Return the [x, y] coordinate for the center point of the cell that contains the specified text.  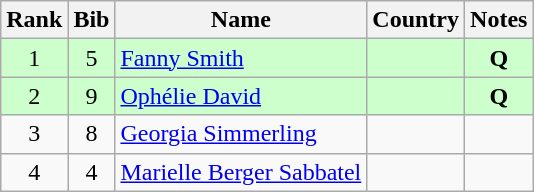
1 [34, 58]
Rank [34, 20]
8 [92, 134]
Notes [499, 20]
2 [34, 96]
Country [416, 20]
Georgia Simmerling [241, 134]
Name [241, 20]
Marielle Berger Sabbatel [241, 172]
Bib [92, 20]
Ophélie David [241, 96]
3 [34, 134]
9 [92, 96]
Fanny Smith [241, 58]
5 [92, 58]
